Scan for the cell matching the given text and deliver its [X, Y] coordinate at center. 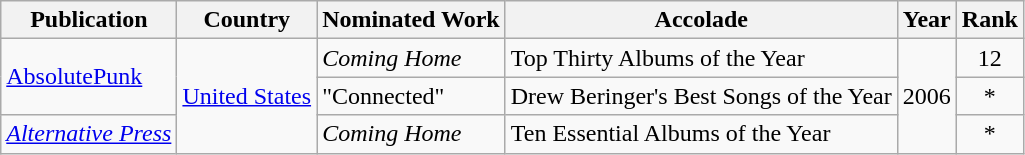
12 [990, 58]
Accolade [701, 20]
AbsolutePunk [89, 77]
Alternative Press [89, 134]
2006 [926, 96]
Drew Beringer's Best Songs of the Year [701, 96]
Rank [990, 20]
Publication [89, 20]
Year [926, 20]
Nominated Work [412, 20]
Country [247, 20]
Top Thirty Albums of the Year [701, 58]
Ten Essential Albums of the Year [701, 134]
United States [247, 96]
"Connected" [412, 96]
